Extract the [x, y] coordinate from the center of the cell holding the provided text.  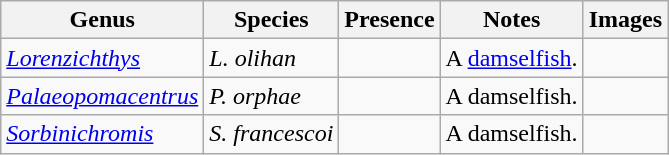
Palaeopomacentrus [102, 96]
Sorbinichromis [102, 134]
Genus [102, 20]
Species [272, 20]
Presence [390, 20]
L. olihan [272, 58]
Notes [512, 20]
Lorenzichthys [102, 58]
Images [625, 20]
S. francescoi [272, 134]
P. orphae [272, 96]
